Output the [X, Y] coordinate of the center of the cell containing the given text.  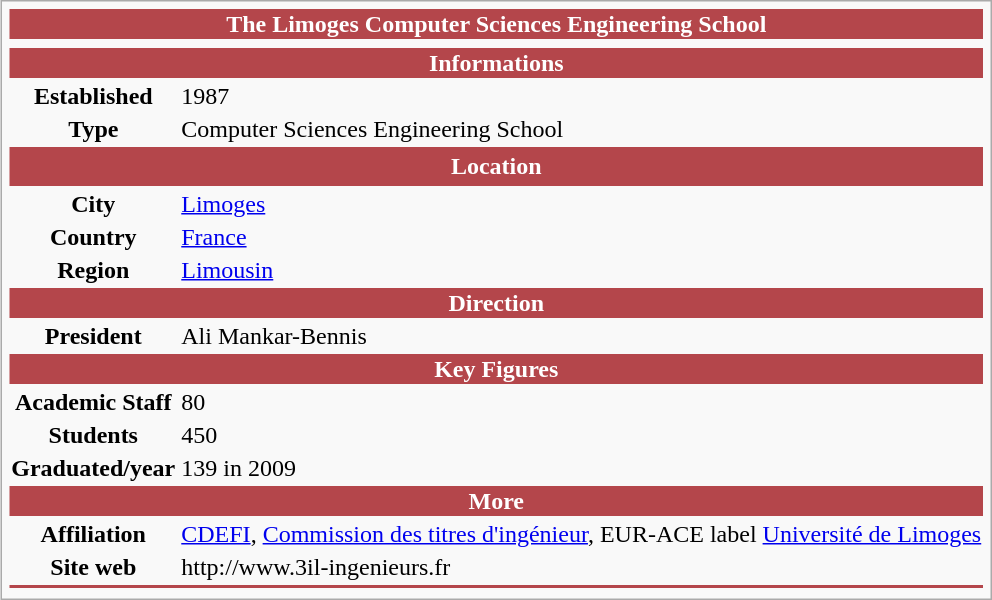
CDEFI, Commission des titres d'ingénieur, EUR-ACE label Université de Limoges [582, 534]
Type [94, 129]
President [94, 336]
80 [582, 402]
Ali Mankar-Bennis [582, 336]
Limoges [582, 204]
The Limoges Computer Sciences Engineering School [496, 24]
Region [94, 270]
Country [94, 237]
Academic Staff [94, 402]
1987 [582, 96]
More [496, 501]
Key Figures [496, 369]
http://www.3il-ingenieurs.fr [582, 567]
Location [496, 166]
139 in 2009 [582, 468]
City [94, 204]
Site web [94, 567]
Computer Sciences Engineering School [582, 129]
France [582, 237]
450 [582, 435]
Students [94, 435]
Direction [496, 303]
Limousin [582, 270]
Established [94, 96]
Affiliation [94, 534]
Graduated/year [94, 468]
Informations [496, 63]
